Search for the cell housing the specified text and yield its (X, Y) center coordinate. 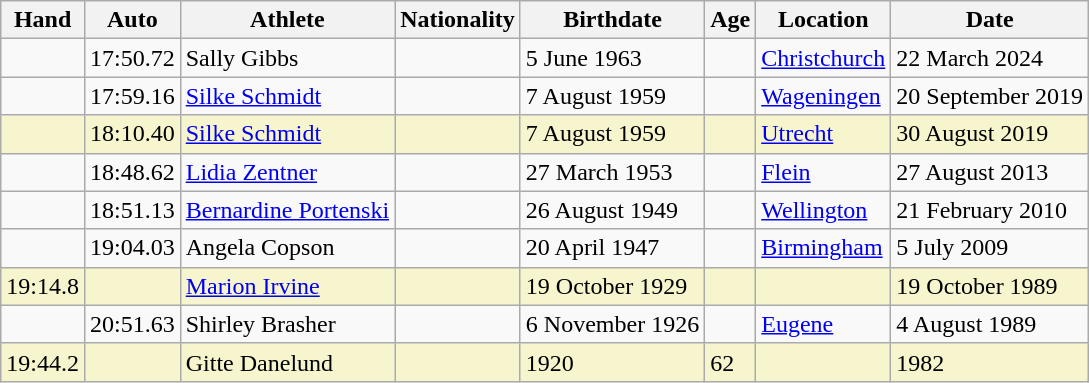
Wellington (824, 210)
Auto (132, 20)
1920 (612, 362)
Lidia Zentner (287, 172)
5 July 2009 (990, 248)
Nationality (458, 20)
Marion Irvine (287, 286)
17:59.16 (132, 96)
Birmingham (824, 248)
20:51.63 (132, 324)
18:51.13 (132, 210)
22 March 2024 (990, 58)
19 October 1929 (612, 286)
Gitte Danelund (287, 362)
20 September 2019 (990, 96)
19:04.03 (132, 248)
Age (730, 20)
27 March 1953 (612, 172)
Birthdate (612, 20)
Eugene (824, 324)
18:48.62 (132, 172)
Angela Copson (287, 248)
Bernardine Portenski (287, 210)
30 August 2019 (990, 134)
Athlete (287, 20)
21 February 2010 (990, 210)
26 August 1949 (612, 210)
Date (990, 20)
Utrecht (824, 134)
Christchurch (824, 58)
Shirley Brasher (287, 324)
4 August 1989 (990, 324)
19 October 1989 (990, 286)
5 June 1963 (612, 58)
19:44.2 (43, 362)
Flein (824, 172)
19:14.8 (43, 286)
18:10.40 (132, 134)
27 August 2013 (990, 172)
17:50.72 (132, 58)
Location (824, 20)
20 April 1947 (612, 248)
62 (730, 362)
Sally Gibbs (287, 58)
6 November 1926 (612, 324)
Hand (43, 20)
1982 (990, 362)
Wageningen (824, 96)
